Pinpoint the cell where the given text exists, returning its (x, y) midpoint coordinate. 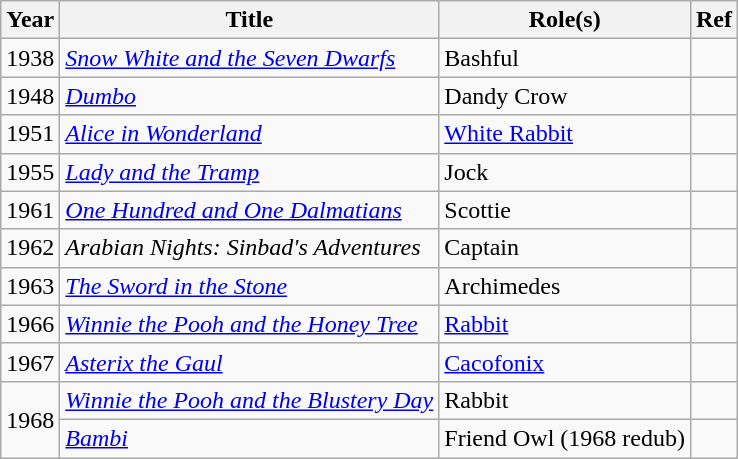
Lady and the Tramp (250, 172)
Scottie (565, 210)
Asterix the Gaul (250, 362)
1938 (30, 58)
Cacofonix (565, 362)
1968 (30, 419)
1966 (30, 324)
Ref (714, 20)
Role(s) (565, 20)
Arabian Nights: Sinbad's Adventures (250, 248)
1967 (30, 362)
Bashful (565, 58)
Title (250, 20)
1961 (30, 210)
1962 (30, 248)
Year (30, 20)
1955 (30, 172)
The Sword in the Stone (250, 286)
White Rabbit (565, 134)
1963 (30, 286)
Winnie the Pooh and the Honey Tree (250, 324)
Alice in Wonderland (250, 134)
Dandy Crow (565, 96)
Friend Owl (1968 redub) (565, 438)
1948 (30, 96)
Winnie the Pooh and the Blustery Day (250, 400)
Snow White and the Seven Dwarfs (250, 58)
Archimedes (565, 286)
One Hundred and One Dalmatians (250, 210)
1951 (30, 134)
Jock (565, 172)
Bambi (250, 438)
Dumbo (250, 96)
Captain (565, 248)
